For the text-containing cell, return its midpoint in (x, y) coordinate format. 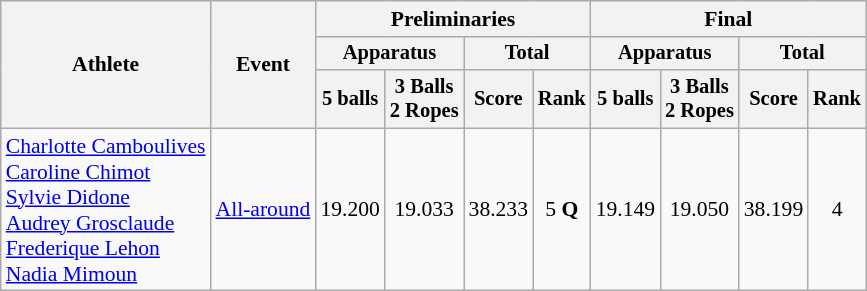
Athlete (106, 64)
19.033 (424, 210)
Charlotte CamboulivesCaroline ChimotSylvie DidoneAudrey GrosclaudeFrederique LehonNadia Mimoun (106, 210)
38.233 (498, 210)
19.050 (700, 210)
Final (728, 19)
38.199 (774, 210)
Preliminaries (452, 19)
Event (264, 64)
4 (837, 210)
All-around (264, 210)
19.149 (626, 210)
19.200 (350, 210)
5 Q (562, 210)
